Capture the cell that displays the provided text and extract its [X, Y] central coordinate. 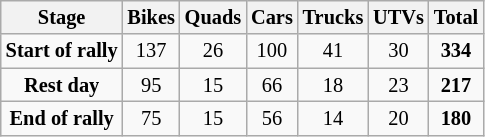
End of rally [62, 118]
Total [456, 17]
56 [272, 118]
Stage [62, 17]
Rest day [62, 85]
95 [152, 85]
Start of rally [62, 51]
100 [272, 51]
Bikes [152, 17]
Quads [213, 17]
Cars [272, 17]
18 [333, 85]
20 [398, 118]
26 [213, 51]
334 [456, 51]
66 [272, 85]
14 [333, 118]
23 [398, 85]
137 [152, 51]
UTVs [398, 17]
75 [152, 118]
Trucks [333, 17]
41 [333, 51]
217 [456, 85]
180 [456, 118]
30 [398, 51]
